Locate the cell with the specified text and output its [X, Y] center coordinate. 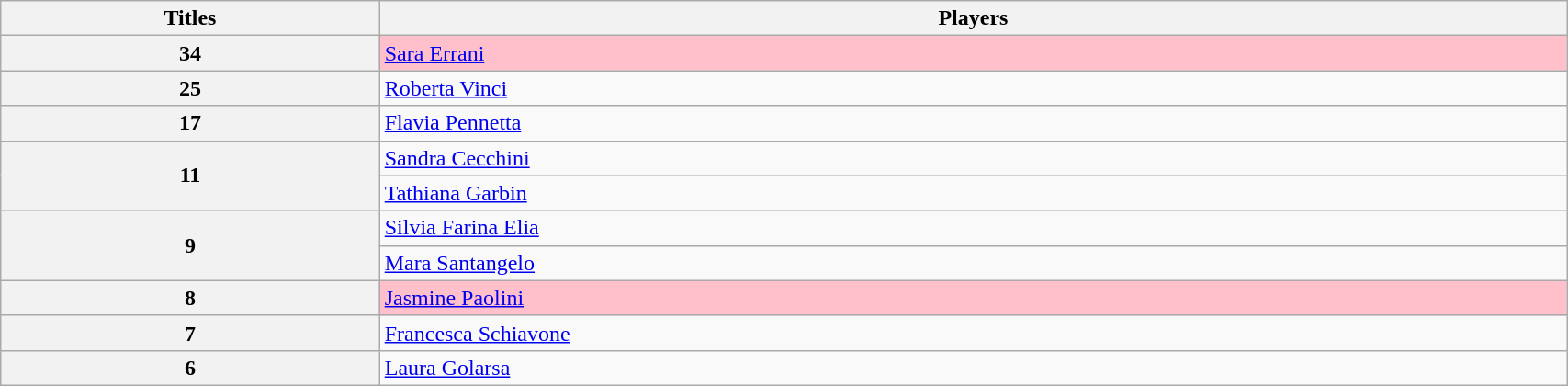
Sandra Cecchini [973, 158]
6 [190, 368]
34 [190, 53]
17 [190, 123]
8 [190, 298]
Mara Santangelo [973, 263]
25 [190, 88]
Silvia Farina Elia [973, 228]
Jasmine Paolini [973, 298]
Players [973, 18]
Francesca Schiavone [973, 333]
Tathiana Garbin [973, 193]
9 [190, 245]
Titles [190, 18]
7 [190, 333]
Laura Golarsa [973, 368]
11 [190, 176]
Flavia Pennetta [973, 123]
Roberta Vinci [973, 88]
Sara Errani [973, 53]
